Provide the [x, y] coordinate of the cell's center where the given text is located.  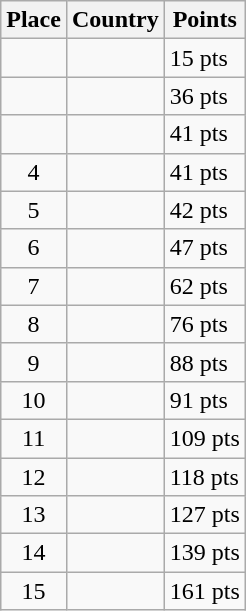
15 pts [204, 58]
15 [34, 591]
8 [34, 324]
7 [34, 286]
161 pts [204, 591]
47 pts [204, 248]
109 pts [204, 438]
127 pts [204, 515]
11 [34, 438]
14 [34, 553]
42 pts [204, 210]
Points [204, 20]
139 pts [204, 553]
76 pts [204, 324]
118 pts [204, 477]
10 [34, 400]
Place [34, 20]
4 [34, 172]
9 [34, 362]
5 [34, 210]
13 [34, 515]
12 [34, 477]
62 pts [204, 286]
36 pts [204, 96]
6 [34, 248]
88 pts [204, 362]
Country [115, 20]
91 pts [204, 400]
